Search for the cell housing the specified text and yield its (X, Y) center coordinate. 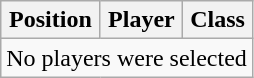
Position (50, 20)
No players were selected (127, 58)
Class (218, 20)
Player (141, 20)
